Provide the [X, Y] coordinate of the cell's center where the given text is located.  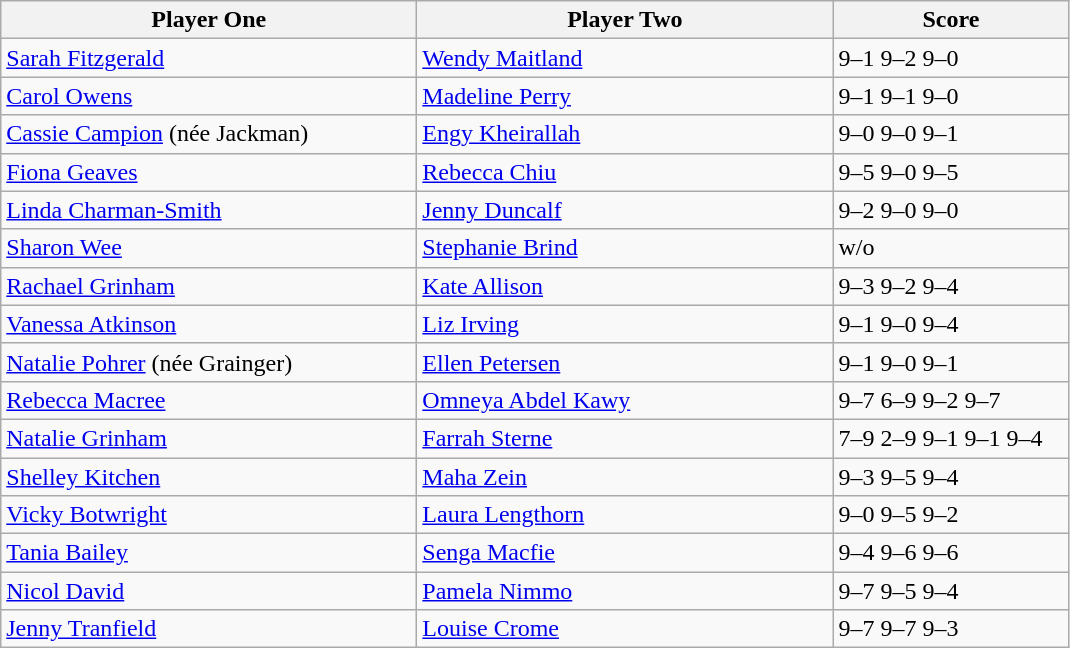
9–3 9–2 9–4 [951, 286]
Tania Bailey [209, 553]
Sharon Wee [209, 248]
Laura Lengthorn [625, 515]
Player One [209, 20]
9–1 9–2 9–0 [951, 58]
Rebecca Macree [209, 400]
9–4 9–6 9–6 [951, 553]
Natalie Grinham [209, 438]
Louise Crome [625, 629]
Vanessa Atkinson [209, 324]
Farrah Sterne [625, 438]
Omneya Abdel Kawy [625, 400]
Maha Zein [625, 477]
Liz Irving [625, 324]
Rebecca Chiu [625, 172]
9–3 9–5 9–4 [951, 477]
Fiona Geaves [209, 172]
Ellen Petersen [625, 362]
w/o [951, 248]
9–7 9–7 9–3 [951, 629]
7–9 2–9 9–1 9–1 9–4 [951, 438]
Shelley Kitchen [209, 477]
9–0 9–0 9–1 [951, 134]
9–2 9–0 9–0 [951, 210]
Stephanie Brind [625, 248]
Jenny Duncalf [625, 210]
Madeline Perry [625, 96]
Linda Charman-Smith [209, 210]
Vicky Botwright [209, 515]
Engy Kheirallah [625, 134]
Carol Owens [209, 96]
9–0 9–5 9–2 [951, 515]
Natalie Pohrer (née Grainger) [209, 362]
Rachael Grinham [209, 286]
Score [951, 20]
9–1 9–0 9–1 [951, 362]
Senga Macfie [625, 553]
Cassie Campion (née Jackman) [209, 134]
9–7 9–5 9–4 [951, 591]
Sarah Fitzgerald [209, 58]
9–7 6–9 9–2 9–7 [951, 400]
Jenny Tranfield [209, 629]
9–1 9–1 9–0 [951, 96]
Nicol David [209, 591]
Player Two [625, 20]
9–5 9–0 9–5 [951, 172]
9–1 9–0 9–4 [951, 324]
Wendy Maitland [625, 58]
Kate Allison [625, 286]
Pamela Nimmo [625, 591]
